Return (X, Y) of the center of cell containing provided text 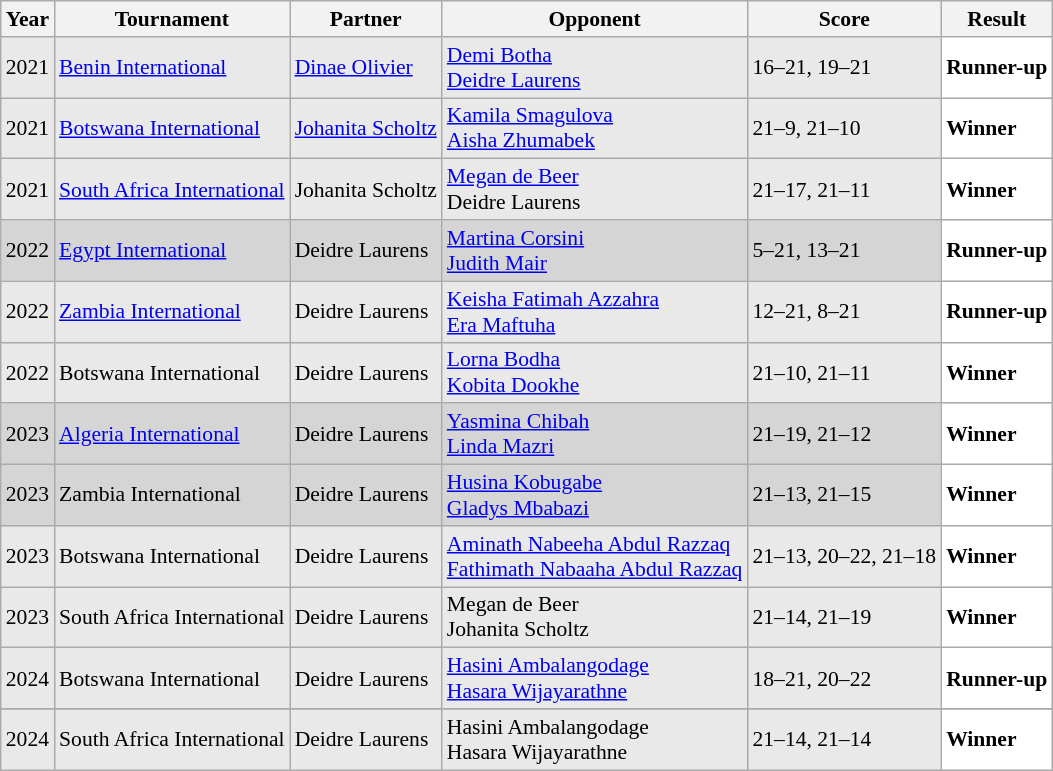
Kamila Smagulova Aisha Zhumabek (595, 128)
Megan de Beer Deidre Laurens (595, 190)
Lorna Bodha Kobita Dookhe (595, 372)
Benin International (172, 68)
Egypt International (172, 250)
Husina Kobugabe Gladys Mbabazi (595, 496)
21–14, 21–14 (844, 740)
Yasmina Chibah Linda Mazri (595, 434)
Result (996, 19)
Opponent (595, 19)
Score (844, 19)
21–14, 21–19 (844, 618)
21–19, 21–12 (844, 434)
Aminath Nabeeha Abdul Razzaq Fathimath Nabaaha Abdul Razzaq (595, 556)
5–21, 13–21 (844, 250)
21–9, 21–10 (844, 128)
Tournament (172, 19)
18–21, 20–22 (844, 678)
Partner (366, 19)
Megan de Beer Johanita Scholtz (595, 618)
21–13, 21–15 (844, 496)
Demi Botha Deidre Laurens (595, 68)
Algeria International (172, 434)
21–13, 20–22, 21–18 (844, 556)
Year (28, 19)
Keisha Fatimah Azzahra Era Maftuha (595, 312)
21–17, 21–11 (844, 190)
Dinae Olivier (366, 68)
16–21, 19–21 (844, 68)
Martina Corsini Judith Mair (595, 250)
12–21, 8–21 (844, 312)
21–10, 21–11 (844, 372)
